Search for the cell housing the specified text and yield its (X, Y) center coordinate. 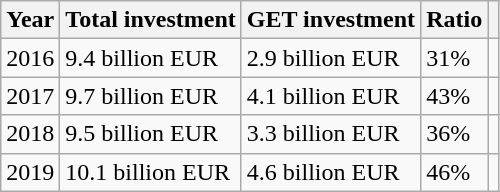
Ratio (454, 20)
36% (454, 134)
3.3 billion EUR (330, 134)
9.5 billion EUR (151, 134)
9.7 billion EUR (151, 96)
Total investment (151, 20)
9.4 billion EUR (151, 58)
46% (454, 172)
4.1 billion EUR (330, 96)
10.1 billion EUR (151, 172)
Year (30, 20)
2016 (30, 58)
2018 (30, 134)
GET investment (330, 20)
2019 (30, 172)
2.9 billion EUR (330, 58)
2017 (30, 96)
4.6 billion EUR (330, 172)
43% (454, 96)
31% (454, 58)
